Find where the given text appears and provide that cell's center as (x, y) coordinate. 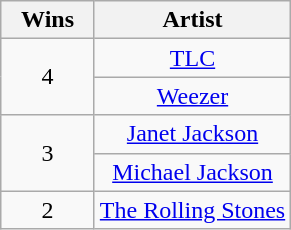
Wins (48, 20)
Michael Jackson (192, 172)
The Rolling Stones (192, 210)
Artist (192, 20)
2 (48, 210)
3 (48, 153)
TLC (192, 58)
Janet Jackson (192, 134)
Weezer (192, 96)
4 (48, 77)
